Identify which cell holds the provided text, then report its [x, y] central coordinate. 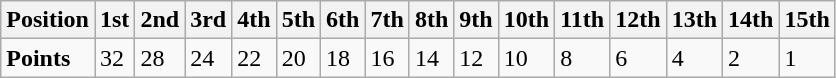
4th [254, 20]
6 [638, 58]
Position [48, 20]
9th [476, 20]
10th [526, 20]
14 [431, 58]
14th [751, 20]
15th [807, 20]
20 [298, 58]
8 [582, 58]
11th [582, 20]
32 [114, 58]
22 [254, 58]
28 [160, 58]
1 [807, 58]
24 [208, 58]
16 [387, 58]
2nd [160, 20]
12th [638, 20]
13th [694, 20]
3rd [208, 20]
Points [48, 58]
5th [298, 20]
8th [431, 20]
10 [526, 58]
4 [694, 58]
1st [114, 20]
6th [343, 20]
7th [387, 20]
18 [343, 58]
12 [476, 58]
2 [751, 58]
